Return (X, Y) of the center of cell containing provided text 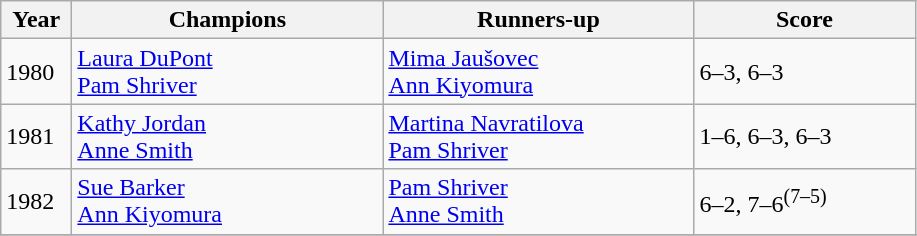
Laura DuPont Pam Shriver (228, 72)
Pam Shriver Anne Smith (538, 202)
Runners-up (538, 20)
Kathy Jordan Anne Smith (228, 136)
1–6, 6–3, 6–3 (804, 136)
1980 (36, 72)
Score (804, 20)
Martina Navratilova Pam Shriver (538, 136)
Year (36, 20)
6–2, 7–6(7–5) (804, 202)
Sue Barker Ann Kiyomura (228, 202)
Champions (228, 20)
6–3, 6–3 (804, 72)
1982 (36, 202)
1981 (36, 136)
Mima Jaušovec Ann Kiyomura (538, 72)
